Return (X, Y) of the center of cell containing provided text 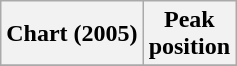
Peak position (189, 34)
Chart (2005) (72, 34)
